Return the [X, Y] coordinate for the center point of the cell that contains the specified text.  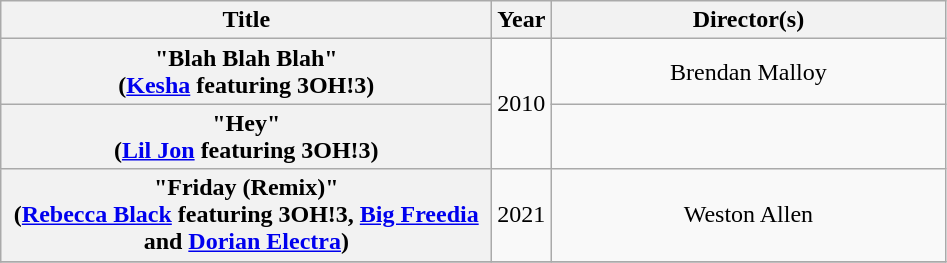
Brendan Malloy [748, 72]
"Friday (Remix)"(Rebecca Black featuring 3OH!3, Big Freedia and Dorian Electra) [246, 215]
2010 [522, 104]
2021 [522, 215]
"Hey" (Lil Jon featuring 3OH!3) [246, 136]
"Blah Blah Blah" (Kesha featuring 3OH!3) [246, 72]
Weston Allen [748, 215]
Title [246, 20]
Director(s) [748, 20]
Year [522, 20]
